Pinpoint the cell where the given text exists, returning its [X, Y] midpoint coordinate. 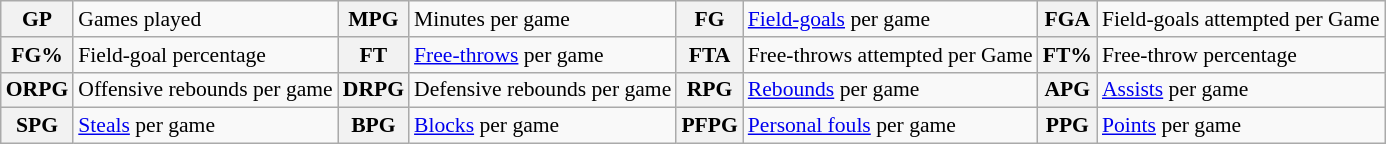
RPG [709, 90]
DRPG [374, 90]
SPG [37, 126]
Blocks per game [542, 126]
Personal fouls per game [890, 126]
Rebounds per game [890, 90]
Free-throw percentage [1241, 55]
GP [37, 19]
Field-goal percentage [205, 55]
Steals per game [205, 126]
Assists per game [1241, 90]
ORPG [37, 90]
FG [709, 19]
FTA [709, 55]
MPG [374, 19]
FT [374, 55]
PFPG [709, 126]
Games played [205, 19]
Field-goals per game [890, 19]
FG% [37, 55]
Defensive rebounds per game [542, 90]
Field-goals attempted per Game [1241, 19]
FGA [1068, 19]
BPG [374, 126]
Free-throws per game [542, 55]
PPG [1068, 126]
Points per game [1241, 126]
Offensive rebounds per game [205, 90]
Minutes per game [542, 19]
APG [1068, 90]
FT% [1068, 55]
Free-throws attempted per Game [890, 55]
